Return the (x, y) coordinate for the center point of the cell that contains the specified text.  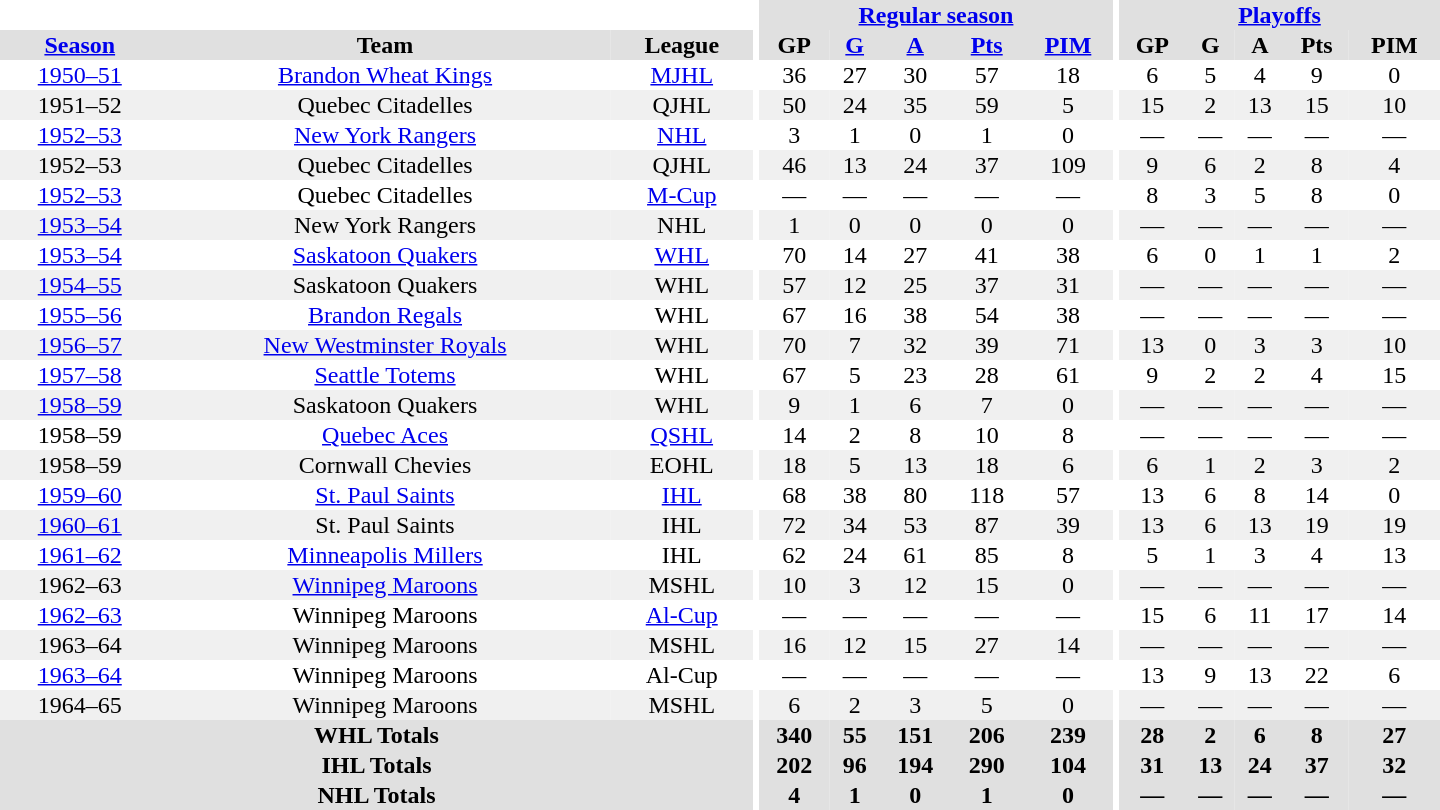
Team (386, 45)
Playoffs (1280, 15)
41 (987, 255)
96 (855, 765)
22 (1317, 675)
1960–61 (80, 525)
Regular season (936, 15)
46 (794, 165)
11 (1260, 615)
IHL Totals (376, 765)
Brandon Regals (386, 315)
1961–62 (80, 555)
151 (915, 735)
Season (80, 45)
League (682, 45)
87 (987, 525)
30 (915, 75)
EOHL (682, 465)
35 (915, 105)
340 (794, 735)
M-Cup (682, 195)
Minneapolis Millers (386, 555)
118 (987, 495)
62 (794, 555)
202 (794, 765)
WHL Totals (376, 735)
17 (1317, 615)
Seattle Totems (386, 375)
80 (915, 495)
85 (987, 555)
194 (915, 765)
55 (855, 735)
Quebec Aces (386, 435)
MJHL (682, 75)
72 (794, 525)
1955–56 (80, 315)
59 (987, 105)
104 (1068, 765)
206 (987, 735)
1959–60 (80, 495)
1957–58 (80, 375)
50 (794, 105)
1950–51 (80, 75)
QSHL (682, 435)
Brandon Wheat Kings (386, 75)
1954–55 (80, 285)
290 (987, 765)
25 (915, 285)
Cornwall Chevies (386, 465)
53 (915, 525)
68 (794, 495)
1964–65 (80, 705)
New Westminster Royals (386, 345)
23 (915, 375)
239 (1068, 735)
1956–57 (80, 345)
1951–52 (80, 105)
109 (1068, 165)
NHL Totals (376, 795)
34 (855, 525)
71 (1068, 345)
54 (987, 315)
36 (794, 75)
